Determine the [X, Y] coordinate at the center of the cell enclosing the given text.  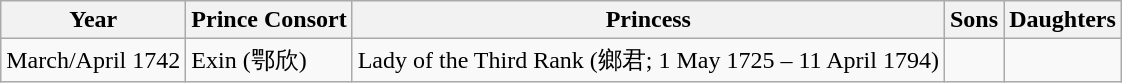
Exin (鄂欣) [269, 60]
Sons [974, 20]
March/April 1742 [94, 60]
Daughters [1063, 20]
Year [94, 20]
Princess [648, 20]
Prince Consort [269, 20]
Lady of the Third Rank (鄉君; 1 May 1725 – 11 April 1794) [648, 60]
